Identify which cell holds the provided text, then report its [x, y] central coordinate. 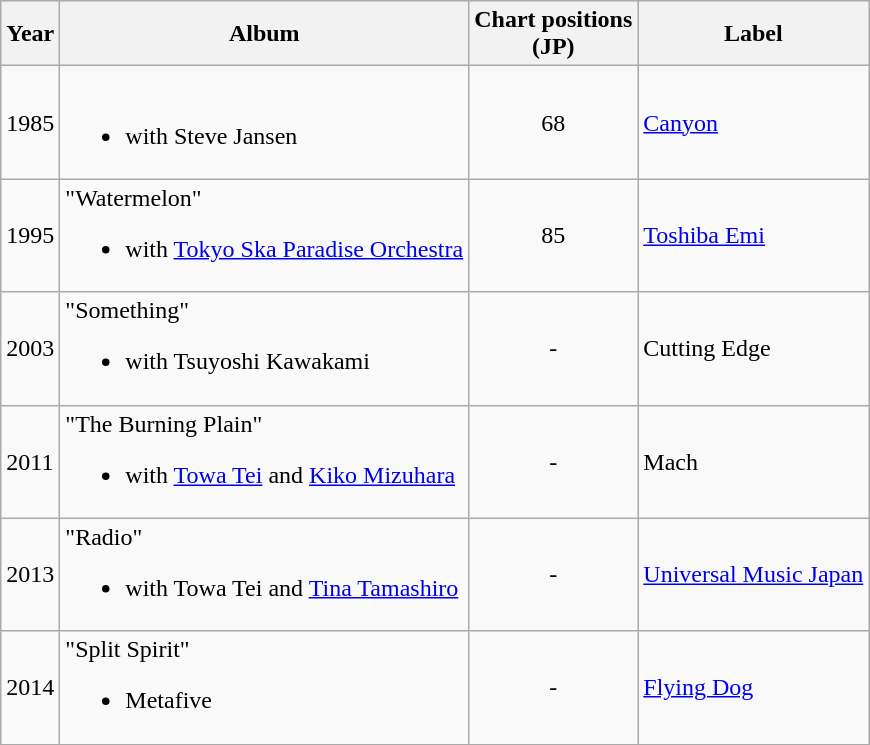
1985 [30, 122]
68 [554, 122]
85 [554, 236]
Toshiba Emi [754, 236]
Cutting Edge [754, 348]
2013 [30, 574]
"Split Spirit"Metafive [264, 688]
2011 [30, 462]
Chart positions(JP) [554, 34]
Universal Music Japan [754, 574]
with Steve Jansen [264, 122]
2014 [30, 688]
Mach [754, 462]
1995 [30, 236]
Flying Dog [754, 688]
2003 [30, 348]
"Watermelon"with Tokyo Ska Paradise Orchestra [264, 236]
Year [30, 34]
"The Burning Plain"with Towa Tei and Kiko Mizuhara [264, 462]
"Radio"with Towa Tei and Tina Tamashiro [264, 574]
Canyon [754, 122]
Album [264, 34]
"Something"with Tsuyoshi Kawakami [264, 348]
Label [754, 34]
